Output the (x, y) coordinate of the center of the cell containing the given text.  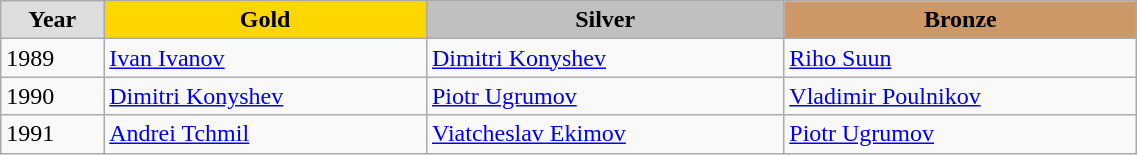
1991 (52, 134)
1990 (52, 96)
Andrei Tchmil (266, 134)
Ivan Ivanov (266, 58)
Year (52, 20)
Gold (266, 20)
Viatcheslav Ekimov (604, 134)
Riho Suun (960, 58)
Vladimir Poulnikov (960, 96)
1989 (52, 58)
Silver (604, 20)
Bronze (960, 20)
